Locate the cell with the specified text and output its [X, Y] center coordinate. 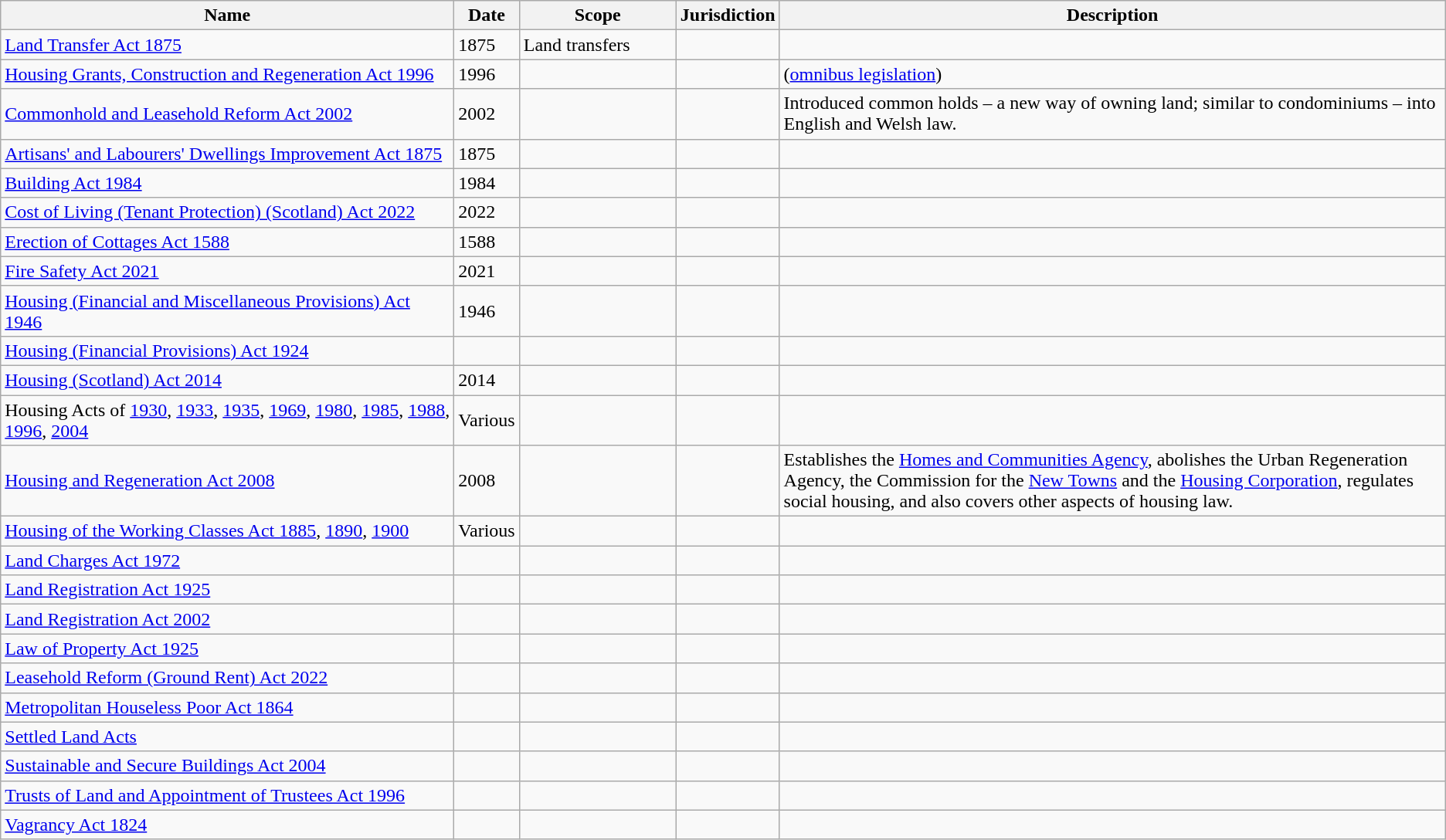
Land Registration Act 2002 [227, 619]
1946 [487, 310]
Artisans' and Labourers' Dwellings Improvement Act 1875 [227, 154]
2014 [487, 380]
Housing Grants, Construction and Regeneration Act 1996 [227, 74]
Housing of the Working Classes Act 1885, 1890, 1900 [227, 531]
Vagrancy Act 1824 [227, 825]
Fire Safety Act 2021 [227, 271]
Housing Acts of 1930, 1933, 1935, 1969, 1980, 1985, 1988, 1996, 2004 [227, 420]
(omnibus legislation) [1112, 74]
Housing (Scotland) Act 2014 [227, 380]
Erection of Cottages Act 1588 [227, 242]
Sustainable and Secure Buildings Act 2004 [227, 766]
2002 [487, 114]
Land transfers [598, 45]
Building Act 1984 [227, 183]
Date [487, 15]
2022 [487, 212]
Scope [598, 15]
Housing (Financial Provisions) Act 1924 [227, 351]
Cost of Living (Tenant Protection) (Scotland) Act 2022 [227, 212]
Introduced common holds – a new way of owning land; similar to condominiums – into English and Welsh law. [1112, 114]
Leasehold Reform (Ground Rent) Act 2022 [227, 678]
Land Transfer Act 1875 [227, 45]
Jurisdiction [728, 15]
Land Charges Act 1972 [227, 561]
Trusts of Land and Appointment of Trustees Act 1996 [227, 795]
Commonhold and Leasehold Reform Act 2002 [227, 114]
1984 [487, 183]
2021 [487, 271]
2008 [487, 481]
Housing (Financial and Miscellaneous Provisions) Act 1946 [227, 310]
Housing and Regeneration Act 2008 [227, 481]
Description [1112, 15]
Land Registration Act 1925 [227, 590]
Name [227, 15]
Settled Land Acts [227, 737]
Metropolitan Houseless Poor Act 1864 [227, 707]
1996 [487, 74]
Law of Property Act 1925 [227, 649]
1588 [487, 242]
